Find where the given text appears and provide that cell's center as (X, Y) coordinate. 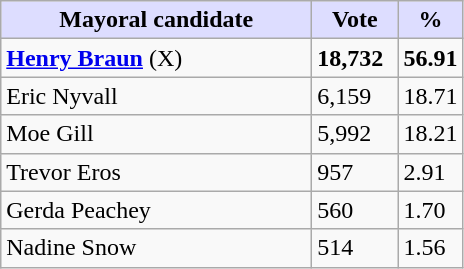
Henry Braun (X) (156, 58)
1.70 (430, 210)
1.56 (430, 248)
18.71 (430, 96)
56.91 (430, 58)
18.21 (430, 134)
18,732 (355, 58)
% (430, 20)
Gerda Peachey (156, 210)
Vote (355, 20)
6,159 (355, 96)
560 (355, 210)
Moe Gill (156, 134)
Mayoral candidate (156, 20)
Eric Nyvall (156, 96)
2.91 (430, 172)
514 (355, 248)
5,992 (355, 134)
Trevor Eros (156, 172)
957 (355, 172)
Nadine Snow (156, 248)
